Return [X, Y] of the center of cell containing provided text 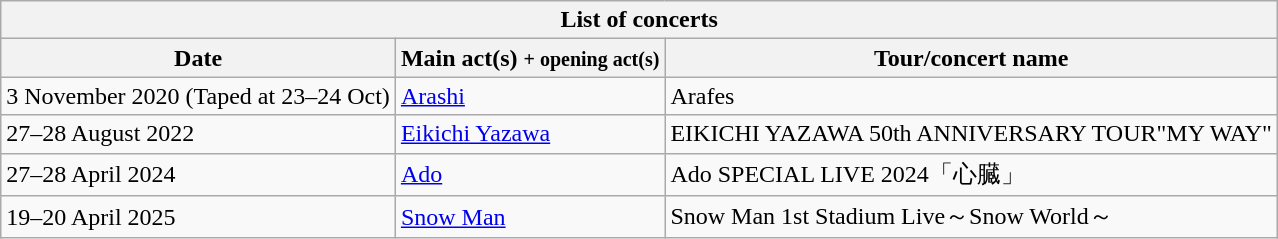
List of concerts [640, 20]
Date [198, 58]
3 November 2020 (Taped at 23–24 Oct) [198, 96]
Tour/concert name [972, 58]
EIKICHI YAZAWA 50th ANNIVERSARY TOUR"MY WAY" [972, 134]
Arafes [972, 96]
27–28 August 2022 [198, 134]
Main act(s) + opening act(s) [530, 58]
Snow Man [530, 218]
Eikichi Yazawa [530, 134]
19–20 April 2025 [198, 218]
Snow Man 1st Stadium Live～Snow World～ [972, 218]
Ado [530, 174]
Arashi [530, 96]
27–28 April 2024 [198, 174]
Ado SPECIAL LIVE 2024「心臓」 [972, 174]
